Extract the [X, Y] coordinate from the center of the cell holding the provided text.  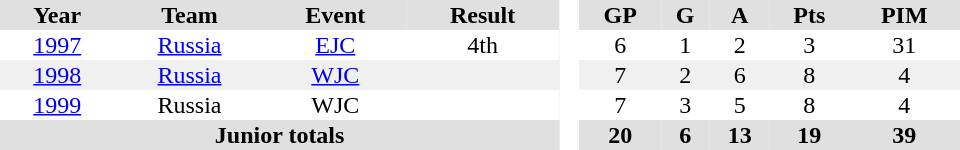
EJC [336, 45]
20 [620, 135]
39 [904, 135]
Event [336, 15]
A [740, 15]
13 [740, 135]
1997 [57, 45]
31 [904, 45]
Junior totals [280, 135]
G [686, 15]
1 [686, 45]
Team [189, 15]
1999 [57, 105]
5 [740, 105]
Result [482, 15]
PIM [904, 15]
4th [482, 45]
Year [57, 15]
19 [809, 135]
Pts [809, 15]
GP [620, 15]
1998 [57, 75]
